For the text-containing cell, return its midpoint in [X, Y] coordinate format. 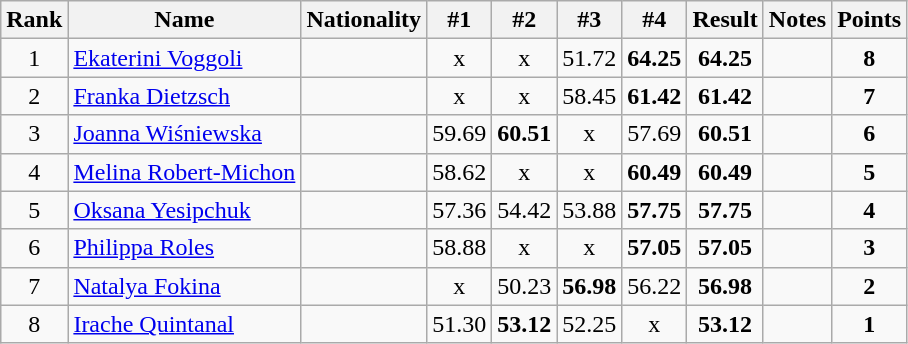
57.69 [654, 134]
Rank [34, 20]
Irache Quintanal [184, 324]
53.88 [590, 210]
58.62 [460, 172]
54.42 [524, 210]
56.22 [654, 286]
Ekaterini Voggoli [184, 58]
Joanna Wiśniewska [184, 134]
#3 [590, 20]
Nationality [364, 20]
59.69 [460, 134]
52.25 [590, 324]
#1 [460, 20]
#2 [524, 20]
58.45 [590, 96]
Notes [797, 20]
Franka Dietzsch [184, 96]
Natalya Fokina [184, 286]
Points [870, 20]
Name [184, 20]
50.23 [524, 286]
Philippa Roles [184, 248]
51.72 [590, 58]
51.30 [460, 324]
Melina Robert-Michon [184, 172]
57.36 [460, 210]
Result [725, 20]
Oksana Yesipchuk [184, 210]
#4 [654, 20]
58.88 [460, 248]
